Find where the given text appears and provide that cell's center as [X, Y] coordinate. 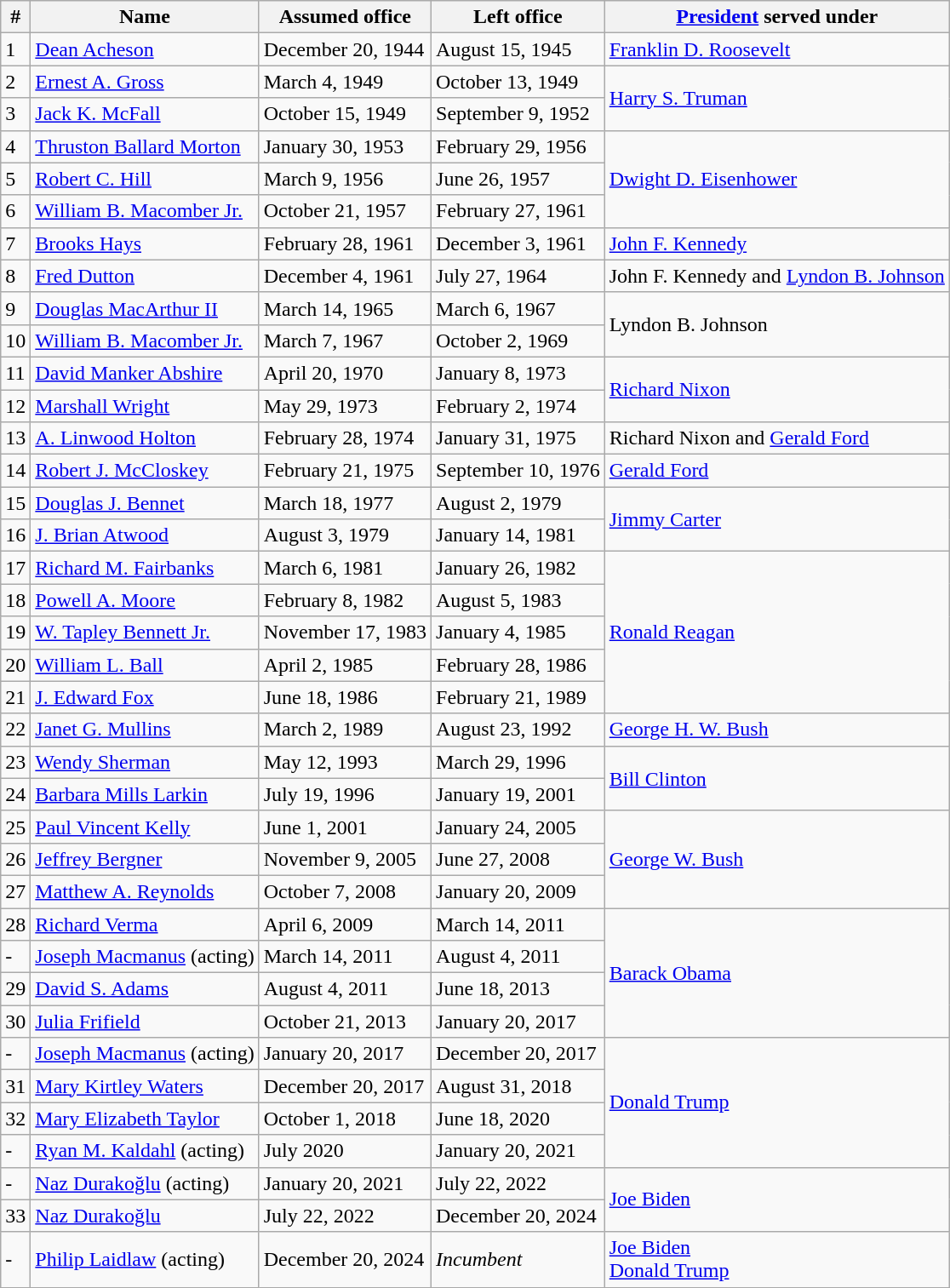
Joe BidenDonald Trump [776, 1260]
Assumed office [345, 17]
March 7, 1967 [345, 341]
October 21, 1957 [345, 211]
July 19, 1996 [345, 794]
February 29, 1956 [518, 146]
David S. Adams [145, 989]
January 19, 2001 [518, 794]
Donald Trump [776, 1102]
Barbara Mills Larkin [145, 794]
March 14, 1965 [345, 308]
33 [15, 1216]
27 [15, 891]
Joe Biden [776, 1199]
August 15, 1945 [518, 49]
18 [15, 600]
February 27, 1961 [518, 211]
17 [15, 568]
Marshall Wright [145, 406]
April 2, 1985 [345, 665]
Richard Nixon [776, 389]
September 10, 1976 [518, 471]
February 8, 1982 [345, 600]
January 24, 2005 [518, 827]
Naz Durakoğlu [145, 1216]
16 [15, 535]
# [15, 17]
Jimmy Carter [776, 519]
October 1, 2018 [345, 1119]
March 6, 1981 [345, 568]
Naz Durakoğlu (acting) [145, 1183]
Ronald Reagan [776, 633]
April 6, 2009 [345, 924]
Lyndon B. Johnson [776, 324]
May 12, 1993 [345, 762]
President served under [776, 17]
August 2, 1979 [518, 503]
3 [15, 114]
11 [15, 373]
February 28, 1961 [345, 243]
Richard Verma [145, 924]
Jeffrey Bergner [145, 859]
October 21, 2013 [345, 1022]
January 30, 1953 [345, 146]
February 28, 1986 [518, 665]
Wendy Sherman [145, 762]
Fred Dutton [145, 276]
January 20, 2009 [518, 891]
John F. Kennedy and Lyndon B. Johnson [776, 276]
April 20, 1970 [345, 373]
Richard Nixon and Gerald Ford [776, 438]
23 [15, 762]
26 [15, 859]
Janet G. Mullins [145, 730]
13 [15, 438]
June 1, 2001 [345, 827]
A. Linwood Holton [145, 438]
Douglas J. Bennet [145, 503]
25 [15, 827]
October 15, 1949 [345, 114]
June 18, 2013 [518, 989]
March 2, 1989 [345, 730]
George W. Bush [776, 859]
7 [15, 243]
Incumbent [518, 1260]
32 [15, 1119]
February 21, 1975 [345, 471]
July 2020 [345, 1151]
November 9, 2005 [345, 859]
Brooks Hays [145, 243]
Ernest A. Gross [145, 82]
J. Edward Fox [145, 697]
8 [15, 276]
22 [15, 730]
October 7, 2008 [345, 891]
July 27, 1964 [518, 276]
January 26, 1982 [518, 568]
March 4, 1949 [345, 82]
Dwight D. Eisenhower [776, 179]
November 17, 1983 [345, 633]
February 21, 1989 [518, 697]
1 [15, 49]
September 9, 1952 [518, 114]
December 4, 1961 [345, 276]
9 [15, 308]
Franklin D. Roosevelt [776, 49]
January 4, 1985 [518, 633]
30 [15, 1022]
John F. Kennedy [776, 243]
Mary Kirtley Waters [145, 1086]
March 18, 1977 [345, 503]
August 23, 1992 [518, 730]
Gerald Ford [776, 471]
January 31, 1975 [518, 438]
March 29, 1996 [518, 762]
12 [15, 406]
24 [15, 794]
March 9, 1956 [345, 179]
Left office [518, 17]
David Manker Abshire [145, 373]
December 3, 1961 [518, 243]
June 27, 2008 [518, 859]
Jack K. McFall [145, 114]
Bill Clinton [776, 778]
October 2, 1969 [518, 341]
29 [15, 989]
March 6, 1967 [518, 308]
10 [15, 341]
Ryan M. Kaldahl (acting) [145, 1151]
Robert C. Hill [145, 179]
Matthew A. Reynolds [145, 891]
4 [15, 146]
William L. Ball [145, 665]
Mary Elizabeth Taylor [145, 1119]
Paul Vincent Kelly [145, 827]
19 [15, 633]
J. Brian Atwood [145, 535]
January 14, 1981 [518, 535]
Dean Acheson [145, 49]
5 [15, 179]
28 [15, 924]
6 [15, 211]
Julia Frifield [145, 1022]
31 [15, 1086]
October 13, 1949 [518, 82]
Barack Obama [776, 972]
August 5, 1983 [518, 600]
George H. W. Bush [776, 730]
June 18, 1986 [345, 697]
January 8, 1973 [518, 373]
June 18, 2020 [518, 1119]
2 [15, 82]
Thruston Ballard Morton [145, 146]
February 2, 1974 [518, 406]
December 20, 1944 [345, 49]
February 28, 1974 [345, 438]
Douglas MacArthur II [145, 308]
Name [145, 17]
August 3, 1979 [345, 535]
21 [15, 697]
May 29, 1973 [345, 406]
August 31, 2018 [518, 1086]
W. Tapley Bennett Jr. [145, 633]
14 [15, 471]
June 26, 1957 [518, 179]
Robert J. McCloskey [145, 471]
15 [15, 503]
Harry S. Truman [776, 98]
Philip Laidlaw (acting) [145, 1260]
20 [15, 665]
Richard M. Fairbanks [145, 568]
Powell A. Moore [145, 600]
